Provide the [X, Y] coordinate of the cell's center where the given text is located.  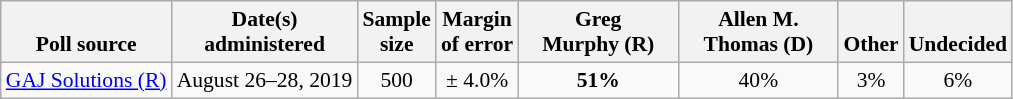
GAJ Solutions (R) [86, 80]
± 4.0% [477, 80]
3% [870, 80]
51% [598, 80]
6% [958, 80]
August 26–28, 2019 [265, 80]
Allen M.Thomas (D) [758, 32]
Other [870, 32]
Undecided [958, 32]
500 [396, 80]
40% [758, 80]
Date(s)administered [265, 32]
Marginof error [477, 32]
Samplesize [396, 32]
GregMurphy (R) [598, 32]
Poll source [86, 32]
